Determine the [x, y] coordinate at the center of the cell enclosing the given text.  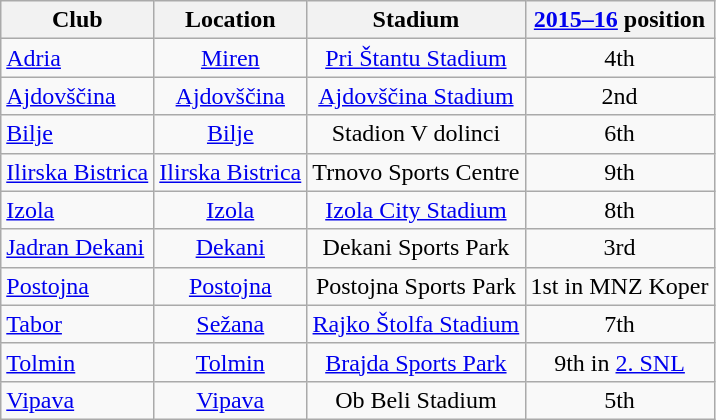
Club [78, 20]
Ajdovščina Stadium [416, 96]
5th [620, 400]
8th [620, 210]
3rd [620, 248]
Brajda Sports Park [416, 362]
Stadion V dolinci [416, 134]
Miren [230, 58]
Tabor [78, 324]
Izola City Stadium [416, 210]
Ob Beli Stadium [416, 400]
Pri Štantu Stadium [416, 58]
6th [620, 134]
Rajko Štolfa Stadium [416, 324]
Dekani [230, 248]
Stadium [416, 20]
Adria [78, 58]
Location [230, 20]
1st in MNZ Koper [620, 286]
Sežana [230, 324]
Postojna Sports Park [416, 286]
Trnovo Sports Centre [416, 172]
7th [620, 324]
Jadran Dekani [78, 248]
9th in 2. SNL [620, 362]
9th [620, 172]
4th [620, 58]
Dekani Sports Park [416, 248]
2015–16 position [620, 20]
2nd [620, 96]
